Output the (X, Y) coordinate of the center of the cell containing the given text.  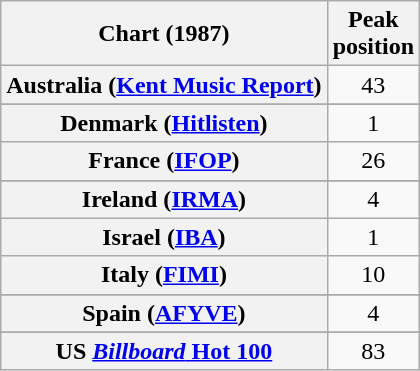
Peakposition (373, 34)
Ireland (IRMA) (164, 199)
43 (373, 85)
Denmark (Hitlisten) (164, 123)
10 (373, 275)
US Billboard Hot 100 (164, 351)
Israel (IBA) (164, 237)
Australia (Kent Music Report) (164, 85)
Italy (FIMI) (164, 275)
Spain (AFYVE) (164, 313)
26 (373, 161)
France (IFOP) (164, 161)
83 (373, 351)
Chart (1987) (164, 34)
